Determine the [X, Y] coordinate at the center of the cell enclosing the given text.  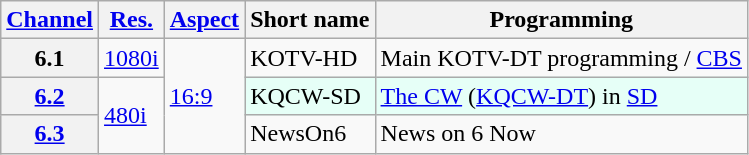
News on 6 Now [561, 134]
Programming [561, 20]
Res. [132, 20]
Aspect [204, 20]
480i [132, 115]
1080i [132, 58]
Channel [50, 20]
16:9 [204, 96]
The CW (KQCW-DT) in SD [561, 96]
KOTV-HD [310, 58]
Short name [310, 20]
NewsOn6 [310, 134]
6.1 [50, 58]
KQCW-SD [310, 96]
Main KOTV-DT programming / CBS [561, 58]
6.2 [50, 96]
6.3 [50, 134]
